Capture the cell that displays the provided text and extract its (X, Y) central coordinate. 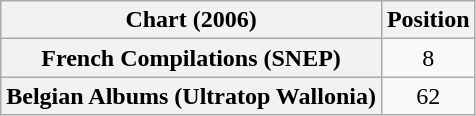
Position (428, 20)
62 (428, 96)
Belgian Albums (Ultratop Wallonia) (192, 96)
French Compilations (SNEP) (192, 58)
8 (428, 58)
Chart (2006) (192, 20)
